Search for the cell housing the specified text and yield its [X, Y] center coordinate. 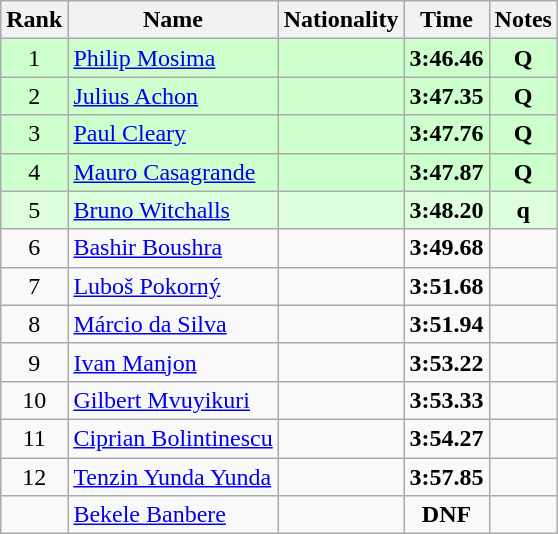
5 [34, 210]
Bruno Witchalls [173, 210]
Julius Achon [173, 96]
3:54.27 [446, 438]
Tenzin Yunda Yunda [173, 477]
Márcio da Silva [173, 324]
3:57.85 [446, 477]
Nationality [341, 20]
2 [34, 96]
3:46.46 [446, 58]
Bekele Banbere [173, 515]
11 [34, 438]
3:53.33 [446, 400]
3:47.76 [446, 134]
3:51.94 [446, 324]
Notes [523, 20]
Name [173, 20]
Luboš Pokorný [173, 286]
7 [34, 286]
Mauro Casagrande [173, 172]
Gilbert Mvuyikuri [173, 400]
Ivan Manjon [173, 362]
3:47.35 [446, 96]
12 [34, 477]
Paul Cleary [173, 134]
Bashir Boushra [173, 248]
Rank [34, 20]
3:51.68 [446, 286]
4 [34, 172]
3 [34, 134]
q [523, 210]
3:47.87 [446, 172]
10 [34, 400]
Time [446, 20]
Philip Mosima [173, 58]
Ciprian Bolintinescu [173, 438]
6 [34, 248]
1 [34, 58]
3:48.20 [446, 210]
9 [34, 362]
3:49.68 [446, 248]
3:53.22 [446, 362]
DNF [446, 515]
8 [34, 324]
